Find where the given text appears and provide that cell's center as (X, Y) coordinate. 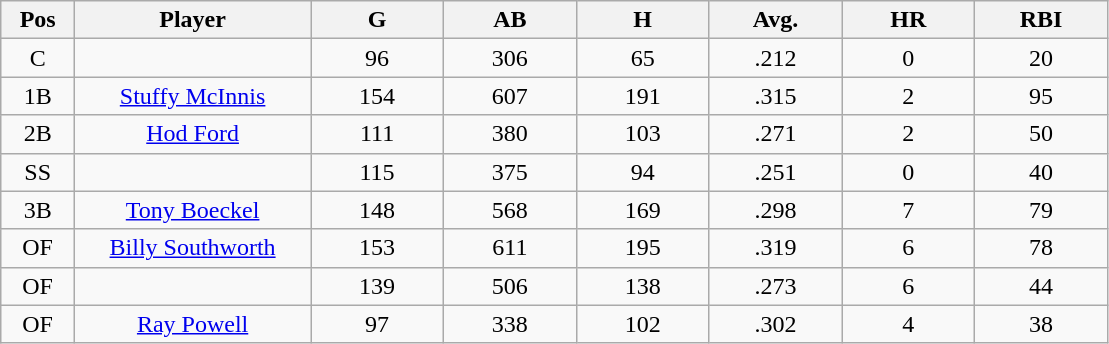
SS (38, 172)
Player (193, 20)
3B (38, 210)
115 (378, 172)
169 (642, 210)
.319 (776, 248)
611 (510, 248)
.273 (776, 286)
Pos (38, 20)
H (642, 20)
.271 (776, 134)
191 (642, 96)
148 (378, 210)
Stuffy McInnis (193, 96)
50 (1042, 134)
78 (1042, 248)
2B (38, 134)
Billy Southworth (193, 248)
195 (642, 248)
102 (642, 324)
111 (378, 134)
607 (510, 96)
375 (510, 172)
1B (38, 96)
.251 (776, 172)
Avg. (776, 20)
C (38, 58)
138 (642, 286)
44 (1042, 286)
AB (510, 20)
Ray Powell (193, 324)
38 (1042, 324)
.298 (776, 210)
103 (642, 134)
.302 (776, 324)
4 (908, 324)
306 (510, 58)
506 (510, 286)
154 (378, 96)
380 (510, 134)
Hod Ford (193, 134)
HR (908, 20)
65 (642, 58)
G (378, 20)
.315 (776, 96)
338 (510, 324)
79 (1042, 210)
.212 (776, 58)
95 (1042, 96)
139 (378, 286)
RBI (1042, 20)
20 (1042, 58)
Tony Boeckel (193, 210)
7 (908, 210)
40 (1042, 172)
97 (378, 324)
94 (642, 172)
568 (510, 210)
96 (378, 58)
153 (378, 248)
